Return the [x, y] coordinate for the center point of the cell that contains the specified text.  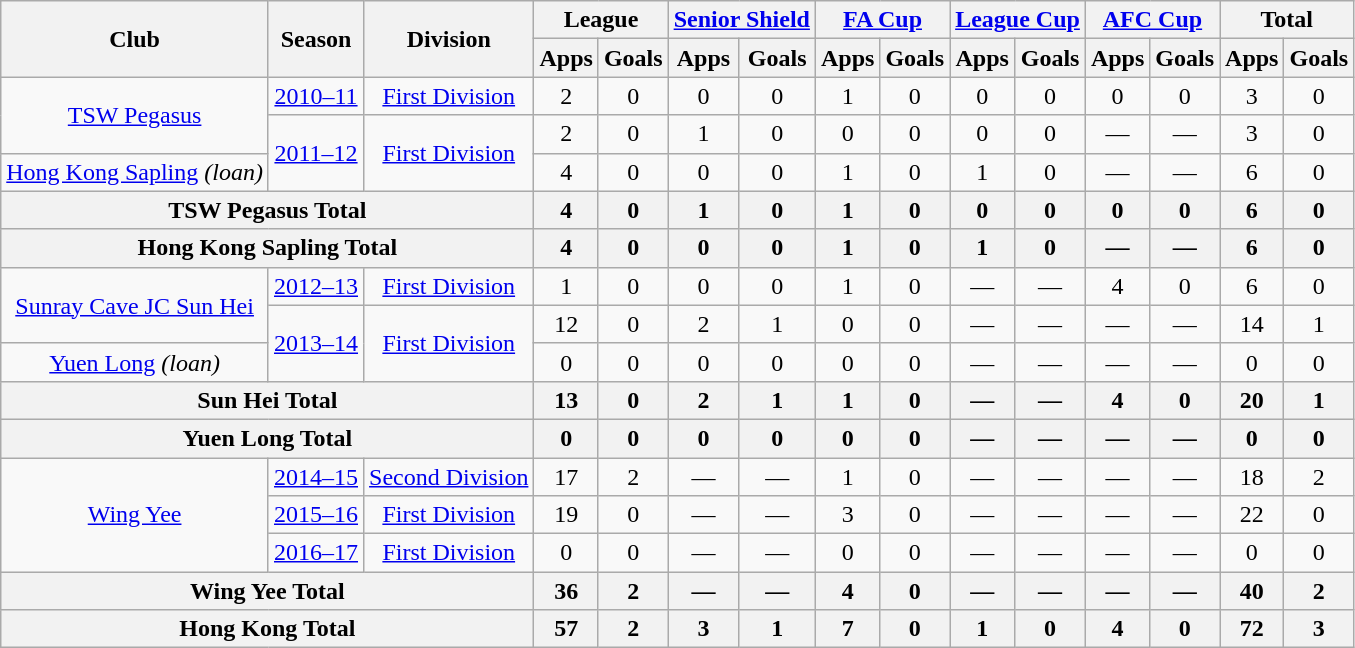
2016–17 [316, 553]
12 [566, 324]
Hong Kong Total [268, 629]
Division [449, 39]
Yuen Long (loan) [135, 362]
14 [1252, 324]
Total [1287, 20]
TSW Pegasus [135, 115]
36 [566, 591]
Wing Yee Total [268, 591]
Season [316, 39]
7 [847, 629]
40 [1252, 591]
2012–13 [316, 286]
League Cup [1018, 20]
19 [566, 515]
Club [135, 39]
57 [566, 629]
72 [1252, 629]
TSW Pegasus Total [268, 210]
Second Division [449, 477]
17 [566, 477]
18 [1252, 477]
FA Cup [882, 20]
League [601, 20]
Hong Kong Sapling Total [268, 248]
Senior Shield [742, 20]
2014–15 [316, 477]
AFC Cup [1152, 20]
Hong Kong Sapling (loan) [135, 172]
20 [1252, 400]
Yuen Long Total [268, 438]
2010–11 [316, 96]
2011–12 [316, 153]
2015–16 [316, 515]
13 [566, 400]
22 [1252, 515]
Sunray Cave JC Sun Hei [135, 305]
2013–14 [316, 343]
Wing Yee [135, 515]
Sun Hei Total [268, 400]
